Detect which cell encompasses the target text, then output its (X, Y) center coordinate. 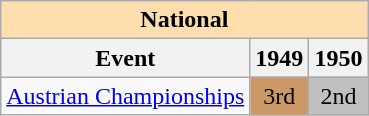
1950 (338, 58)
3rd (280, 96)
Austrian Championships (126, 96)
2nd (338, 96)
1949 (280, 58)
National (184, 20)
Event (126, 58)
